Provide the [X, Y] coordinate of the cell's center where the given text is located.  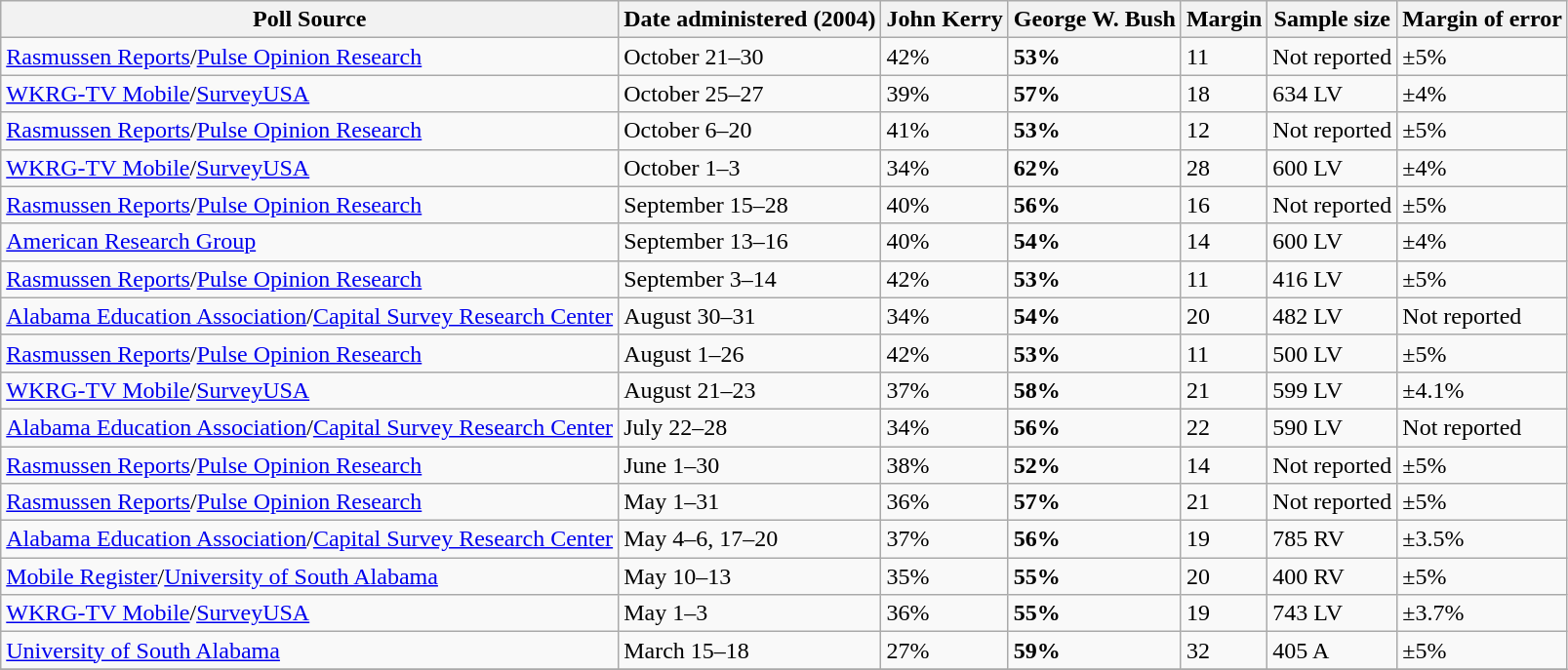
52% [1095, 465]
28 [1224, 168]
George W. Bush [1095, 20]
October 1–3 [749, 168]
September 15–28 [749, 205]
May 1–3 [749, 613]
John Kerry [945, 20]
405 A [1333, 650]
16 [1224, 205]
400 RV [1333, 576]
743 LV [1333, 613]
September 3–14 [749, 279]
University of South Alabama [310, 650]
18 [1224, 94]
Poll Source [310, 20]
Date administered (2004) [749, 20]
May 10–13 [749, 576]
May 4–6, 17–20 [749, 539]
July 22–28 [749, 427]
March 15–18 [749, 650]
±4.1% [1483, 390]
416 LV [1333, 279]
590 LV [1333, 427]
August 1–26 [749, 353]
32 [1224, 650]
Sample size [1333, 20]
±3.5% [1483, 539]
41% [945, 131]
59% [1095, 650]
785 RV [1333, 539]
27% [945, 650]
Mobile Register/University of South Alabama [310, 576]
599 LV [1333, 390]
October 21–30 [749, 57]
±3.7% [1483, 613]
58% [1095, 390]
American Research Group [310, 242]
August 30–31 [749, 316]
October 25–27 [749, 94]
June 1–30 [749, 465]
22 [1224, 427]
12 [1224, 131]
September 13–16 [749, 242]
38% [945, 465]
482 LV [1333, 316]
August 21–23 [749, 390]
500 LV [1333, 353]
October 6–20 [749, 131]
62% [1095, 168]
May 1–31 [749, 502]
Margin of error [1483, 20]
35% [945, 576]
634 LV [1333, 94]
39% [945, 94]
Margin [1224, 20]
